Determine the [X, Y] coordinate at the center of the cell enclosing the given text.  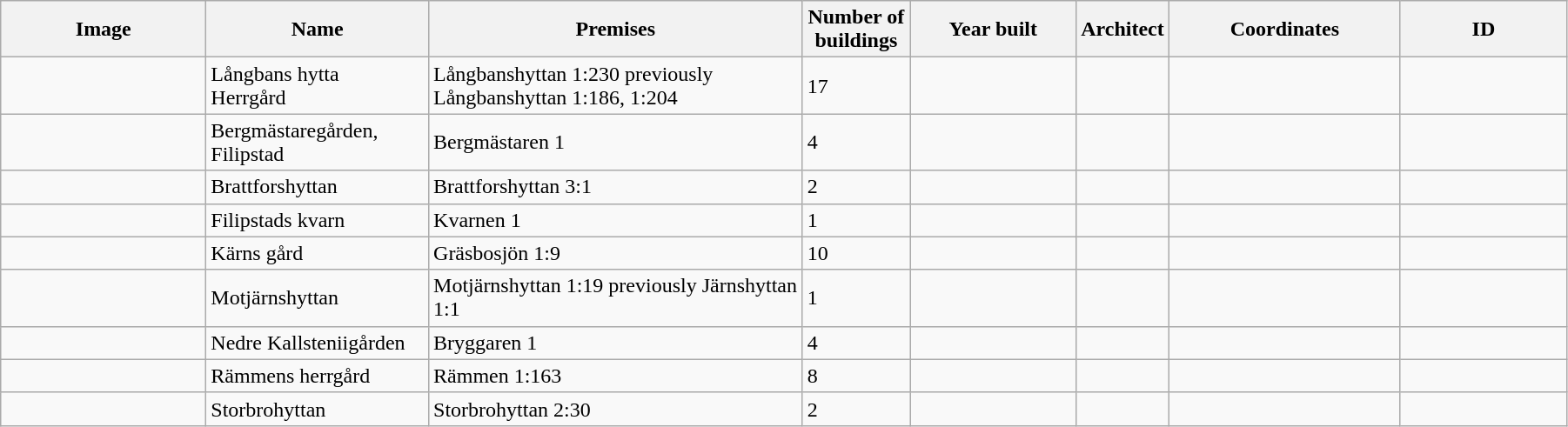
Bryggaren 1 [616, 343]
Rämmen 1:163 [616, 376]
Name [318, 30]
Brattforshyttan 3:1 [616, 187]
Kärns gård [318, 253]
Bergmästaregården, Filipstad [318, 143]
Bergmästaren 1 [616, 143]
17 [856, 85]
Filipstads kvarn [318, 220]
Image [104, 30]
Number ofbuildings [856, 30]
Storbrohyttan [318, 409]
ID [1483, 30]
Motjärnshyttan 1:19 previously Järnshyttan 1:1 [616, 297]
Kvarnen 1 [616, 220]
Långbanshyttan 1:230 previously Långbanshyttan 1:186, 1:204 [616, 85]
Coordinates [1284, 30]
8 [856, 376]
Brattforshyttan [318, 187]
Långbans hyttaHerrgård [318, 85]
Premises [616, 30]
Architect [1122, 30]
Nedre Kallsteniigården [318, 343]
Storbrohyttan 2:30 [616, 409]
Year built [994, 30]
Motjärnshyttan [318, 297]
10 [856, 253]
Rämmens herrgård [318, 376]
Gräsbosjön 1:9 [616, 253]
